Pinpoint the cell where the given text exists, returning its [X, Y] midpoint coordinate. 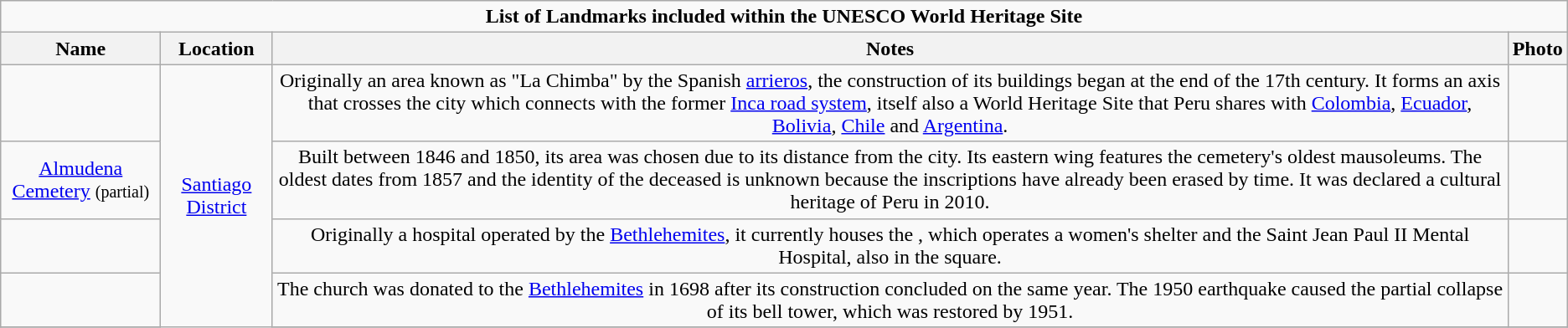
Location [216, 49]
Santiago District [216, 196]
Photo [1538, 49]
List of Landmarks included within the UNESCO World Heritage Site [784, 17]
Almudena Cemetery (partial) [80, 180]
Notes [890, 49]
Name [80, 49]
